Provide the [X, Y] coordinate of the cell's center where the given text is located.  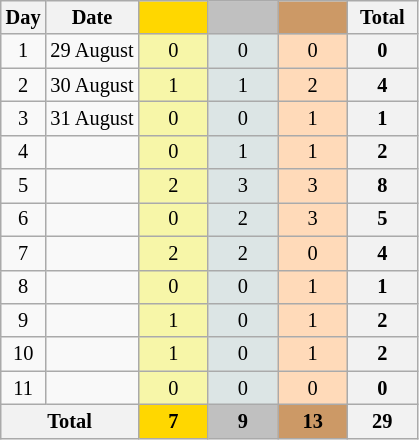
31 August [92, 118]
13 [313, 421]
Day [24, 17]
29 August [92, 51]
30 August [92, 85]
29 [382, 421]
6 [24, 219]
11 [24, 388]
Date [92, 17]
10 [24, 354]
